Search for the cell housing the specified text and yield its (x, y) center coordinate. 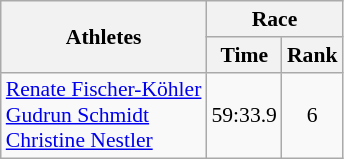
Renate Fischer-KöhlerGudrun SchmidtChristine Nestler (104, 116)
59:33.9 (244, 116)
6 (312, 116)
Rank (312, 55)
Time (244, 55)
Race (274, 19)
Athletes (104, 36)
